Detect which cell encompasses the target text, then output its (X, Y) center coordinate. 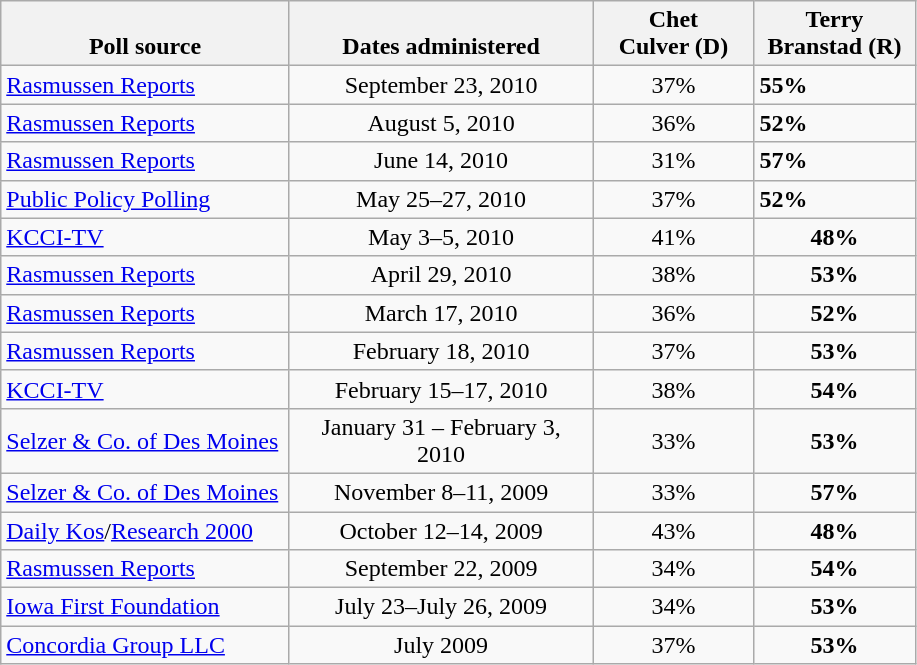
March 17, 2010 (441, 313)
February 18, 2010 (441, 351)
June 14, 2010 (441, 161)
February 15–17, 2010 (441, 389)
August 5, 2010 (441, 123)
September 22, 2009 (441, 569)
Daily Kos/Research 2000 (146, 531)
41% (674, 237)
May 3–5, 2010 (441, 237)
Iowa First Foundation (146, 607)
Dates administered (441, 34)
31% (674, 161)
Concordia Group LLC (146, 645)
43% (674, 531)
Poll source (146, 34)
July 23–July 26, 2009 (441, 607)
Public Policy Polling (146, 199)
55% (834, 85)
September 23, 2010 (441, 85)
July 2009 (441, 645)
January 31 – February 3, 2010 (441, 440)
April 29, 2010 (441, 275)
November 8–11, 2009 (441, 492)
TerryBranstad (R) (834, 34)
May 25–27, 2010 (441, 199)
ChetCulver (D) (674, 34)
October 12–14, 2009 (441, 531)
